Provide the [X, Y] coordinate of the cell's center where the given text is located.  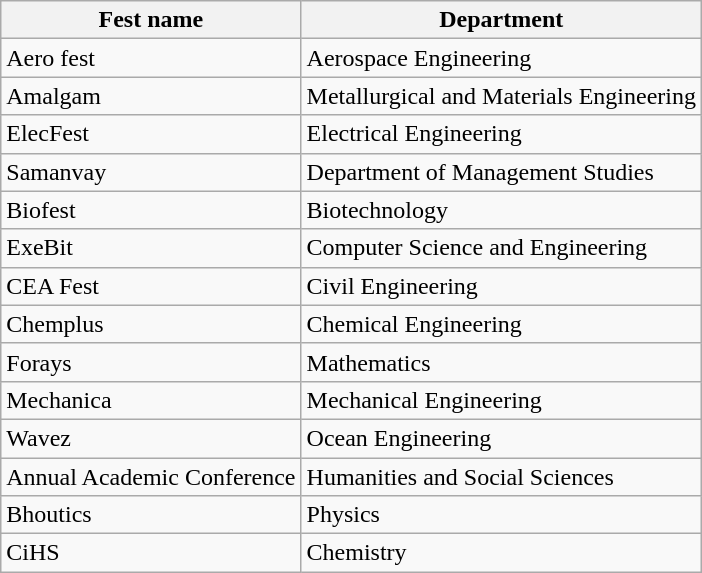
Bhoutics [151, 515]
ExeBit [151, 248]
Forays [151, 362]
Samanvay [151, 172]
Computer Science and Engineering [501, 248]
ElecFest [151, 134]
CEA Fest [151, 286]
Wavez [151, 438]
Department [501, 20]
Fest name [151, 20]
Aerospace Engineering [501, 58]
Amalgam [151, 96]
Aero fest [151, 58]
Metallurgical and Materials Engineering [501, 96]
Mathematics [501, 362]
Chemical Engineering [501, 324]
Ocean Engineering [501, 438]
Mechanical Engineering [501, 400]
CiHS [151, 553]
Annual Academic Conference [151, 477]
Physics [501, 515]
Civil Engineering [501, 286]
Department of Management Studies [501, 172]
Chemistry [501, 553]
Mechanica [151, 400]
Biotechnology [501, 210]
Humanities and Social Sciences [501, 477]
Chemplus [151, 324]
Electrical Engineering [501, 134]
Biofest [151, 210]
